Scan for the cell matching the given text and deliver its (x, y) coordinate at center. 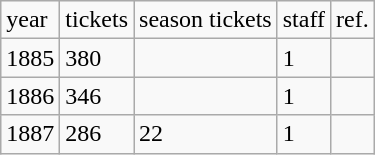
1885 (30, 58)
1887 (30, 134)
staff (304, 20)
1886 (30, 96)
346 (97, 96)
season tickets (206, 20)
286 (97, 134)
tickets (97, 20)
ref. (352, 20)
22 (206, 134)
year (30, 20)
380 (97, 58)
